For the text-containing cell, return its midpoint in (X, Y) coordinate format. 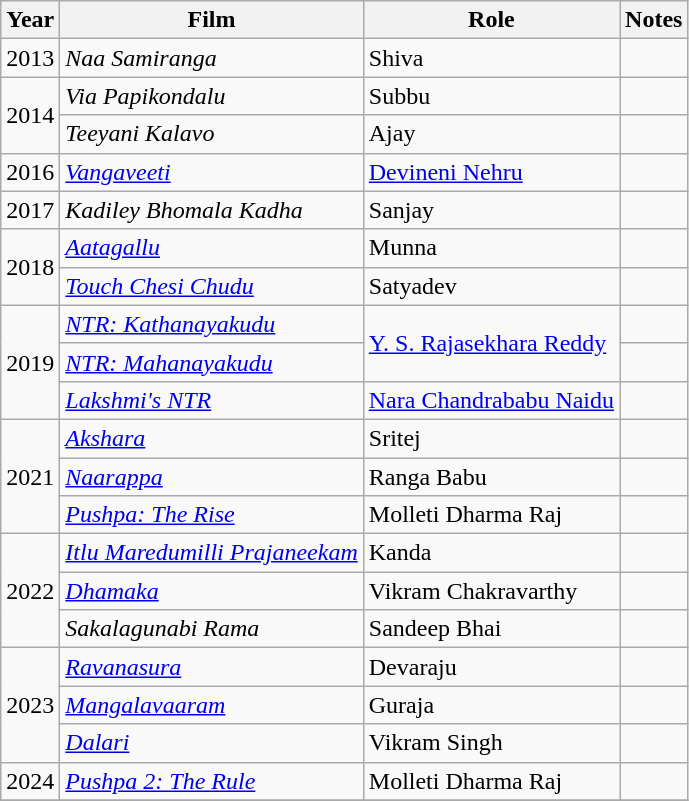
2021 (30, 476)
Satyadev (491, 286)
Mangalavaaram (212, 705)
2014 (30, 115)
Guraja (491, 705)
Role (491, 20)
Teeyani Kalavo (212, 134)
Munna (491, 248)
Shiva (491, 58)
2016 (30, 172)
Touch Chesi Chudu (212, 286)
Aatagallu (212, 248)
Sandeep Bhai (491, 629)
2023 (30, 705)
Pushpa 2: The Rule (212, 781)
Vikram Singh (491, 743)
Naarappa (212, 477)
Film (212, 20)
Devineni Nehru (491, 172)
Pushpa: The Rise (212, 515)
Notes (654, 20)
Via Papikondalu (212, 96)
Lakshmi's NTR (212, 400)
Dhamaka (212, 591)
Akshara (212, 438)
NTR: Mahanayakudu (212, 362)
Sritej (491, 438)
Nara Chandrababu Naidu (491, 400)
Ravanasura (212, 667)
Vikram Chakravarthy (491, 591)
Dalari (212, 743)
2024 (30, 781)
Year (30, 20)
Kadiley Bhomala Kadha (212, 210)
2017 (30, 210)
Y. S. Rajasekhara Reddy (491, 343)
Devaraju (491, 667)
Subbu (491, 96)
NTR: Kathanayakudu (212, 324)
2019 (30, 362)
Vangaveeti (212, 172)
Naa Samiranga (212, 58)
Sanjay (491, 210)
Itlu Maredumilli Prajaneekam (212, 553)
2013 (30, 58)
2018 (30, 267)
Sakalagunabi Rama (212, 629)
Ajay (491, 134)
Kanda (491, 553)
Ranga Babu (491, 477)
2022 (30, 591)
